Identify which cell holds the provided text, then report its [x, y] central coordinate. 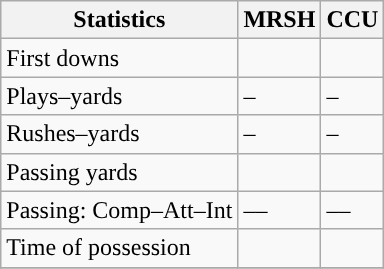
Plays–yards [120, 96]
First downs [120, 58]
CCU [352, 20]
Time of possession [120, 248]
Passing yards [120, 172]
MRSH [280, 20]
Statistics [120, 20]
Passing: Comp–Att–Int [120, 210]
Rushes–yards [120, 134]
